Identify which cell holds the provided text, then report its [X, Y] central coordinate. 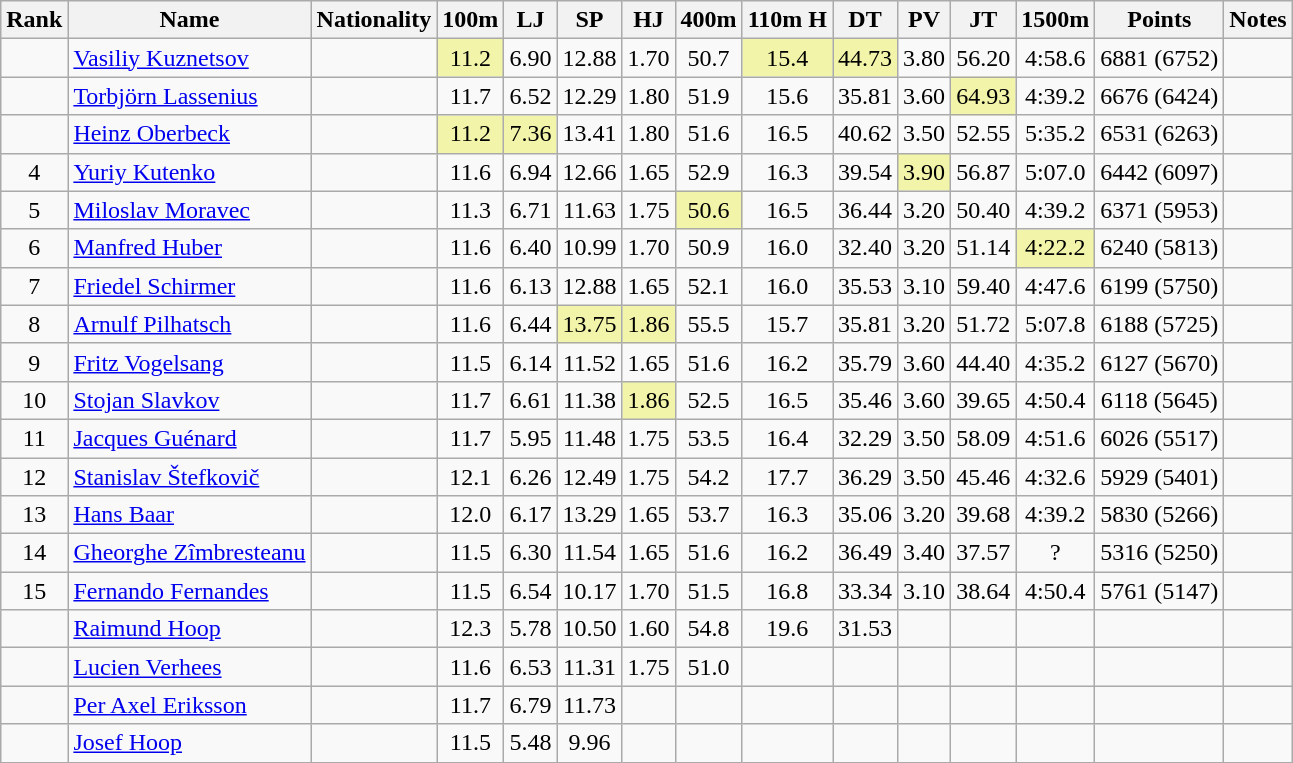
6199 (5750) [1160, 286]
PV [924, 20]
6127 (5670) [1160, 362]
13.41 [590, 134]
10.99 [590, 248]
10 [34, 400]
11.52 [590, 362]
Nationality [374, 20]
Hans Baar [190, 515]
35.46 [864, 400]
3.90 [924, 172]
Friedel Schirmer [190, 286]
16.8 [787, 591]
Miloslav Moravec [190, 210]
Fernando Fernandes [190, 591]
6.71 [530, 210]
? [1056, 553]
56.20 [984, 58]
4:32.6 [1056, 477]
Gheorghe Zîmbresteanu [190, 553]
53.5 [708, 438]
44.73 [864, 58]
Lucien Verhees [190, 667]
4:58.6 [1056, 58]
11.73 [590, 705]
11.31 [590, 667]
11 [34, 438]
3.40 [924, 553]
45.46 [984, 477]
17.7 [787, 477]
6.94 [530, 172]
Points [1160, 20]
52.1 [708, 286]
6.53 [530, 667]
Josef Hoop [190, 743]
15 [34, 591]
51.5 [708, 591]
Raimund Hoop [190, 629]
35.79 [864, 362]
39.65 [984, 400]
Per Axel Eriksson [190, 705]
JT [984, 20]
12.29 [590, 96]
7.36 [530, 134]
64.93 [984, 96]
6.90 [530, 58]
110m H [787, 20]
14 [34, 553]
5.48 [530, 743]
39.68 [984, 515]
HJ [648, 20]
35.06 [864, 515]
4 [34, 172]
52.9 [708, 172]
3.80 [924, 58]
33.34 [864, 591]
6.26 [530, 477]
Heinz Oberbeck [190, 134]
15.7 [787, 324]
LJ [530, 20]
4:51.6 [1056, 438]
6.61 [530, 400]
12.3 [470, 629]
5:07.0 [1056, 172]
15.6 [787, 96]
6531 (6263) [1160, 134]
5 [34, 210]
5:35.2 [1056, 134]
Arnulf Pilhatsch [190, 324]
6676 (6424) [1160, 96]
6.40 [530, 248]
37.57 [984, 553]
36.29 [864, 477]
Stanislav Štefkovič [190, 477]
11.63 [590, 210]
Stojan Slavkov [190, 400]
13.29 [590, 515]
13.75 [590, 324]
6.17 [530, 515]
50.40 [984, 210]
54.2 [708, 477]
100m [470, 20]
6.30 [530, 553]
12.66 [590, 172]
50.9 [708, 248]
5.95 [530, 438]
15.4 [787, 58]
6442 (6097) [1160, 172]
Torbjörn Lassenius [190, 96]
35.53 [864, 286]
12.1 [470, 477]
36.49 [864, 553]
6.14 [530, 362]
10.50 [590, 629]
Name [190, 20]
12.49 [590, 477]
DT [864, 20]
Manfred Huber [190, 248]
51.72 [984, 324]
39.54 [864, 172]
32.29 [864, 438]
9.96 [590, 743]
32.40 [864, 248]
50.6 [708, 210]
400m [708, 20]
5830 (5266) [1160, 515]
12 [34, 477]
10.17 [590, 591]
6026 (5517) [1160, 438]
16.4 [787, 438]
Rank [34, 20]
11.38 [590, 400]
SP [590, 20]
50.7 [708, 58]
8 [34, 324]
Fritz Vogelsang [190, 362]
52.55 [984, 134]
7 [34, 286]
5:07.8 [1056, 324]
6881 (6752) [1160, 58]
44.40 [984, 362]
51.0 [708, 667]
12.0 [470, 515]
6.79 [530, 705]
36.44 [864, 210]
59.40 [984, 286]
6371 (5953) [1160, 210]
11.48 [590, 438]
19.6 [787, 629]
4:35.2 [1056, 362]
6.52 [530, 96]
31.53 [864, 629]
54.8 [708, 629]
9 [34, 362]
5.78 [530, 629]
5761 (5147) [1160, 591]
11.54 [590, 553]
6.13 [530, 286]
53.7 [708, 515]
6118 (5645) [1160, 400]
1500m [1056, 20]
13 [34, 515]
6240 (5813) [1160, 248]
6188 (5725) [1160, 324]
11.3 [470, 210]
51.14 [984, 248]
Yuriy Kutenko [190, 172]
52.5 [708, 400]
38.64 [984, 591]
Notes [1258, 20]
Jacques Guénard [190, 438]
4:22.2 [1056, 248]
56.87 [984, 172]
5316 (5250) [1160, 553]
6 [34, 248]
55.5 [708, 324]
40.62 [864, 134]
1.60 [648, 629]
5929 (5401) [1160, 477]
6.44 [530, 324]
58.09 [984, 438]
51.9 [708, 96]
4:47.6 [1056, 286]
6.54 [530, 591]
Vasiliy Kuznetsov [190, 58]
